Provide the [X, Y] coordinate of the cell's center where the given text is located.  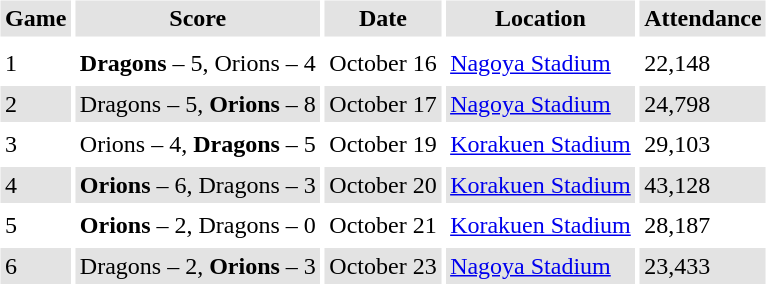
Dragons – 5, Orions – 8 [198, 104]
Dragons – 2, Orions – 3 [198, 266]
Dragons – 5, Orions – 4 [198, 64]
October 16 [383, 64]
Attendance [703, 18]
23,433 [703, 266]
Orions – 2, Dragons – 0 [198, 226]
24,798 [703, 104]
1 [35, 64]
October 21 [383, 226]
22,148 [703, 64]
5 [35, 226]
October 23 [383, 266]
October 20 [383, 185]
Game [35, 18]
2 [35, 104]
6 [35, 266]
28,187 [703, 226]
October 17 [383, 104]
43,128 [703, 185]
Orions – 6, Dragons – 3 [198, 185]
4 [35, 185]
29,103 [703, 144]
Date [383, 18]
Score [198, 18]
Location [541, 18]
3 [35, 144]
Orions – 4, Dragons – 5 [198, 144]
October 19 [383, 144]
